Return [X, Y] of the center of cell containing provided text 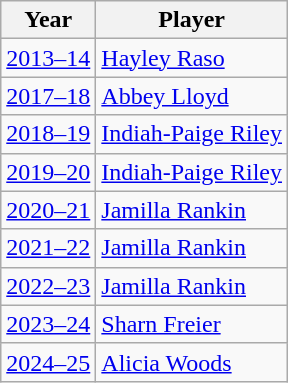
2020–21 [48, 210]
Player [192, 20]
2022–23 [48, 286]
Year [48, 20]
Hayley Raso [192, 58]
2013–14 [48, 58]
2024–25 [48, 362]
2017–18 [48, 96]
Abbey Lloyd [192, 96]
2019–20 [48, 172]
Alicia Woods [192, 362]
2023–24 [48, 324]
2021–22 [48, 248]
2018–19 [48, 134]
Sharn Freier [192, 324]
